Return the [X, Y] coordinate for the center point of the cell that contains the specified text.  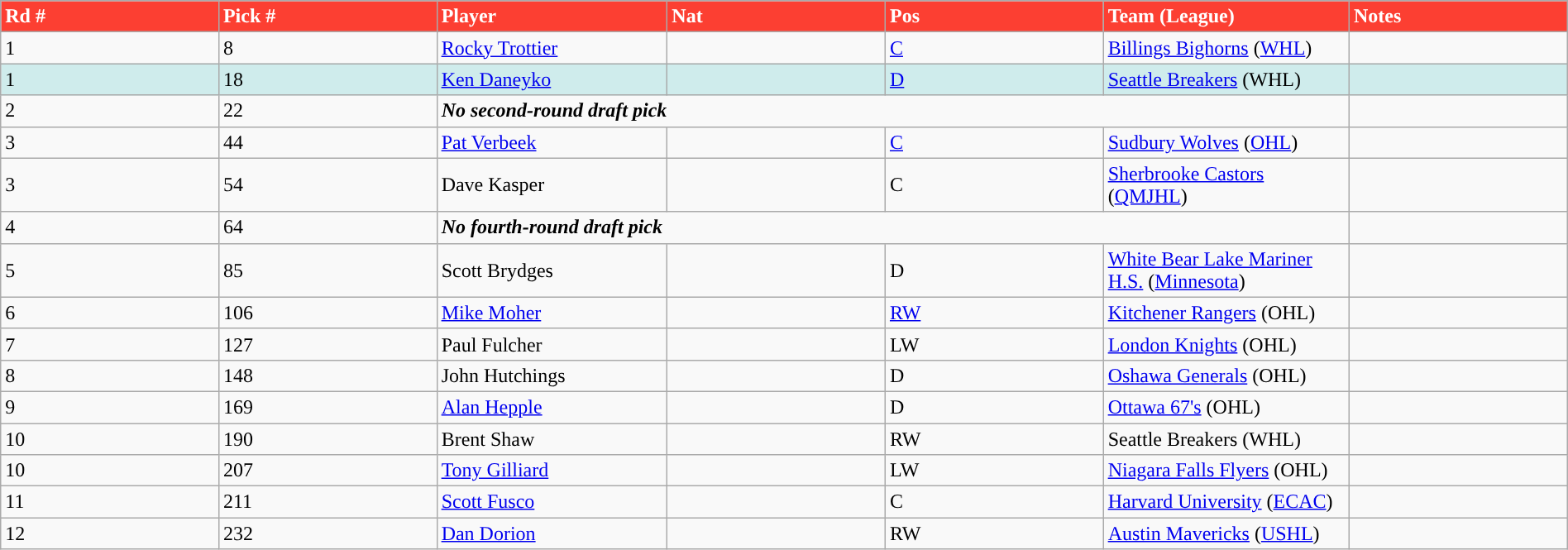
232 [327, 533]
Sudbury Wolves (OHL) [1226, 142]
44 [327, 142]
12 [110, 533]
Billings Bighorns (WHL) [1226, 48]
6 [110, 313]
Ken Daneyko [552, 79]
5 [110, 270]
Ottawa 67's (OHL) [1226, 407]
2 [110, 111]
Rd # [110, 17]
Tony Gilliard [552, 471]
169 [327, 407]
54 [327, 185]
7 [110, 344]
207 [327, 471]
Dan Dorion [552, 533]
Harvard University (ECAC) [1226, 502]
Alan Hepple [552, 407]
190 [327, 439]
Rocky Trottier [552, 48]
Nat [777, 17]
18 [327, 79]
Notes [1458, 17]
No second-round draft pick [893, 111]
London Knights (OHL) [1226, 344]
White Bear Lake Mariner H.S. (Minnesota) [1226, 270]
Austin Mavericks (USHL) [1226, 533]
Kitchener Rangers (OHL) [1226, 313]
Brent Shaw [552, 439]
Scott Fusco [552, 502]
Niagara Falls Flyers (OHL) [1226, 471]
Player [552, 17]
Dave Kasper [552, 185]
211 [327, 502]
85 [327, 270]
No fourth-round draft pick [893, 227]
106 [327, 313]
4 [110, 227]
Scott Brydges [552, 270]
Pat Verbeek [552, 142]
11 [110, 502]
Pos [994, 17]
64 [327, 227]
Pick # [327, 17]
Sherbrooke Castors (QMJHL) [1226, 185]
127 [327, 344]
148 [327, 375]
Mike Moher [552, 313]
John Hutchings [552, 375]
9 [110, 407]
Paul Fulcher [552, 344]
22 [327, 111]
Team (League) [1226, 17]
Oshawa Generals (OHL) [1226, 375]
